Search for the cell housing the specified text and yield its [X, Y] center coordinate. 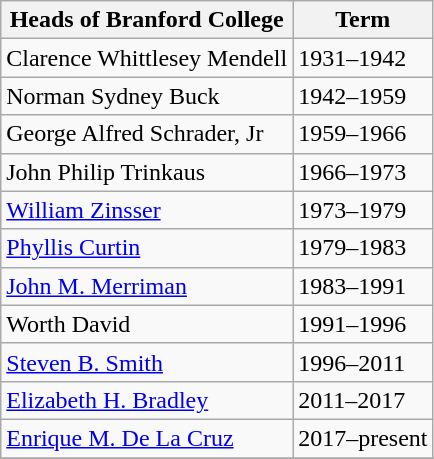
John Philip Trinkaus [147, 172]
Worth David [147, 324]
Term [363, 20]
Clarence Whittlesey Mendell [147, 58]
George Alfred Schrader, Jr [147, 134]
1991–1996 [363, 324]
John M. Merriman [147, 286]
1973–1979 [363, 210]
1942–1959 [363, 96]
1959–1966 [363, 134]
William Zinsser [147, 210]
1931–1942 [363, 58]
Elizabeth H. Bradley [147, 400]
1983–1991 [363, 286]
1979–1983 [363, 248]
2011–2017 [363, 400]
Steven B. Smith [147, 362]
2017–present [363, 438]
Heads of Branford College [147, 20]
1966–1973 [363, 172]
Norman Sydney Buck [147, 96]
1996–2011 [363, 362]
Phyllis Curtin [147, 248]
Enrique M. De La Cruz [147, 438]
